Scan for the cell matching the given text and deliver its (X, Y) coordinate at center. 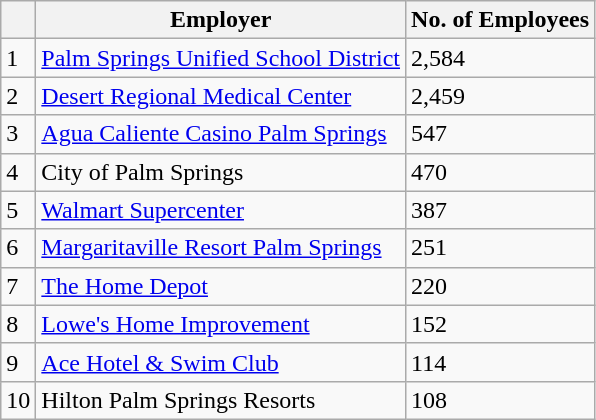
No. of Employees (500, 20)
6 (18, 248)
Agua Caliente Casino Palm Springs (221, 134)
2,459 (500, 96)
7 (18, 286)
387 (500, 210)
10 (18, 400)
Palm Springs Unified School District (221, 58)
108 (500, 400)
9 (18, 362)
2,584 (500, 58)
Desert Regional Medical Center (221, 96)
470 (500, 172)
Ace Hotel & Swim Club (221, 362)
5 (18, 210)
City of Palm Springs (221, 172)
Lowe's Home Improvement (221, 324)
Walmart Supercenter (221, 210)
8 (18, 324)
Margaritaville Resort Palm Springs (221, 248)
Hilton Palm Springs Resorts (221, 400)
547 (500, 134)
3 (18, 134)
220 (500, 286)
1 (18, 58)
The Home Depot (221, 286)
4 (18, 172)
251 (500, 248)
Employer (221, 20)
152 (500, 324)
114 (500, 362)
2 (18, 96)
